For the text-containing cell, return its midpoint in (x, y) coordinate format. 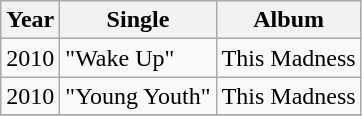
Year (30, 20)
"Young Youth" (138, 96)
"Wake Up" (138, 58)
Album (288, 20)
Single (138, 20)
